From the cell containing the given text, extract its center point as (x, y) coordinate. 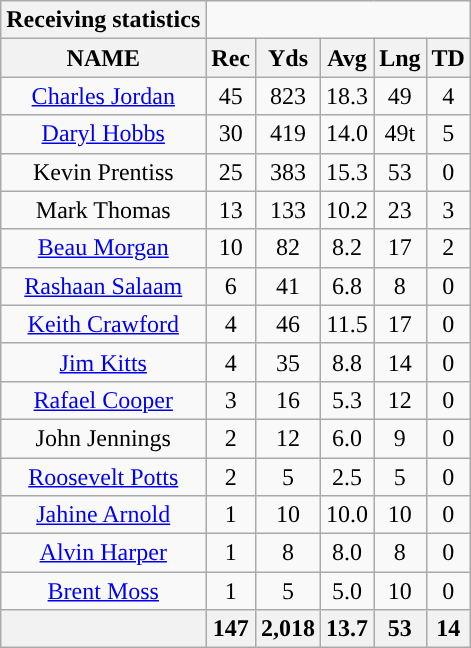
6 (231, 286)
Keith Crawford (104, 324)
2.5 (348, 477)
Brent Moss (104, 591)
5.3 (348, 400)
9 (400, 438)
8.2 (348, 248)
Charles Jordan (104, 96)
Beau Morgan (104, 248)
6.0 (348, 438)
Daryl Hobbs (104, 134)
Rafael Cooper (104, 400)
13.7 (348, 629)
13 (231, 210)
Avg (348, 58)
383 (288, 172)
Roosevelt Potts (104, 477)
2,018 (288, 629)
Alvin Harper (104, 553)
6.8 (348, 286)
5.0 (348, 591)
8.0 (348, 553)
25 (231, 172)
18.3 (348, 96)
Jahine Arnold (104, 515)
35 (288, 362)
82 (288, 248)
46 (288, 324)
14.0 (348, 134)
45 (231, 96)
Receiving statistics (104, 20)
15.3 (348, 172)
419 (288, 134)
41 (288, 286)
16 (288, 400)
10.2 (348, 210)
TD (448, 58)
23 (400, 210)
Kevin Prentiss (104, 172)
Jim Kitts (104, 362)
Rec (231, 58)
49t (400, 134)
John Jennings (104, 438)
Mark Thomas (104, 210)
Yds (288, 58)
30 (231, 134)
NAME (104, 58)
Rashaan Salaam (104, 286)
133 (288, 210)
Lng (400, 58)
11.5 (348, 324)
10.0 (348, 515)
823 (288, 96)
147 (231, 629)
8.8 (348, 362)
49 (400, 96)
